Detect which cell encompasses the target text, then output its (x, y) center coordinate. 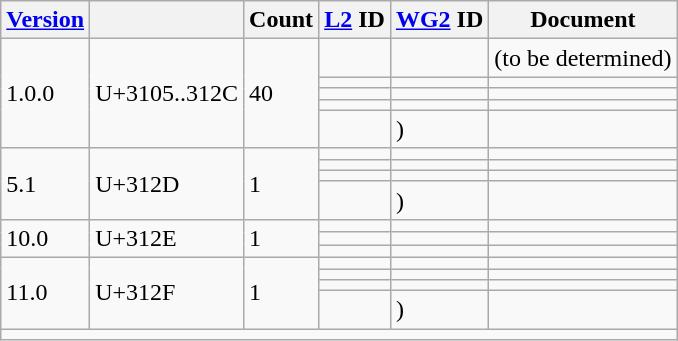
10.0 (46, 238)
(to be determined) (583, 58)
5.1 (46, 184)
40 (282, 94)
WG2 ID (439, 20)
Count (282, 20)
1.0.0 (46, 94)
U+3105..312C (167, 94)
U+312F (167, 292)
Version (46, 20)
Document (583, 20)
U+312E (167, 238)
L2 ID (355, 20)
U+312D (167, 184)
11.0 (46, 292)
